Search for the cell housing the specified text and yield its [x, y] center coordinate. 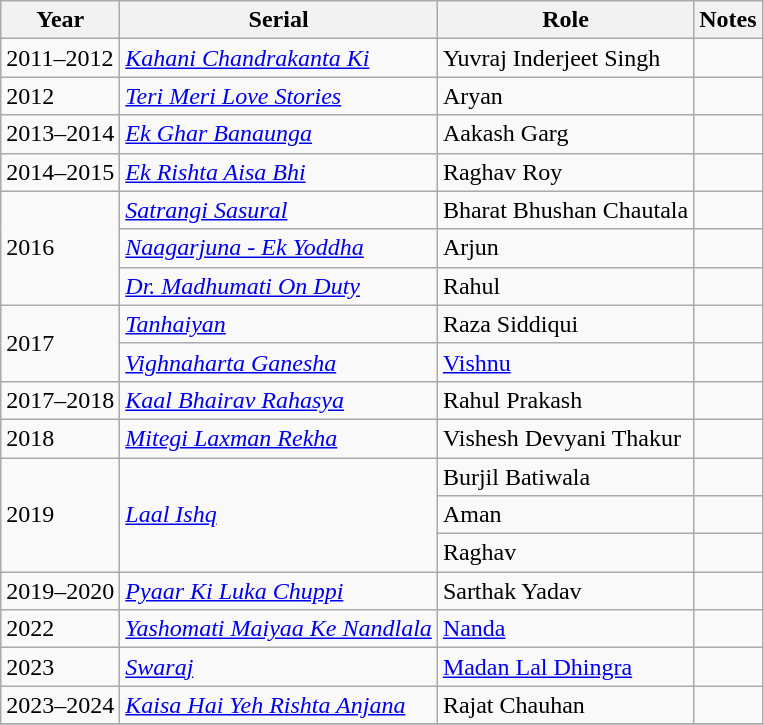
Raghav Roy [565, 172]
Ek Ghar Banaunga [279, 134]
Serial [279, 20]
Rajat Chauhan [565, 705]
Naagarjuna - Ek Yoddha [279, 248]
Kaal Bhairav Rahasya [279, 400]
Bharat Bhushan Chautala [565, 210]
Year [60, 20]
Yuvraj Inderjeet Singh [565, 58]
Madan Lal Dhingra [565, 667]
2023 [60, 667]
Yashomati Maiyaa Ke Nandlala [279, 629]
Aman [565, 515]
2017–2018 [60, 400]
2018 [60, 438]
2014–2015 [60, 172]
Pyaar Ki Luka Chuppi [279, 591]
Ek Rishta Aisa Bhi [279, 172]
Swaraj [279, 667]
Vishesh Devyani Thakur [565, 438]
2011–2012 [60, 58]
Dr. Madhumati On Duty [279, 286]
2016 [60, 248]
Role [565, 20]
Vishnu [565, 362]
Tanhaiyan [279, 324]
Aryan [565, 96]
Arjun [565, 248]
Raza Siddiqui [565, 324]
2017 [60, 343]
Kahani Chandrakanta Ki [279, 58]
Rahul [565, 286]
2012 [60, 96]
Laal Ishq [279, 515]
Teri Meri Love Stories [279, 96]
Nanda [565, 629]
Rahul Prakash [565, 400]
Sarthak Yadav [565, 591]
Aakash Garg [565, 134]
2022 [60, 629]
2019 [60, 515]
Raghav [565, 553]
Notes [728, 20]
Vighnaharta Ganesha [279, 362]
Satrangi Sasural [279, 210]
2019–2020 [60, 591]
2023–2024 [60, 705]
Burjil Batiwala [565, 477]
Mitegi Laxman Rekha [279, 438]
2013–2014 [60, 134]
Kaisa Hai Yeh Rishta Anjana [279, 705]
